Capture the cell that displays the provided text and extract its [X, Y] central coordinate. 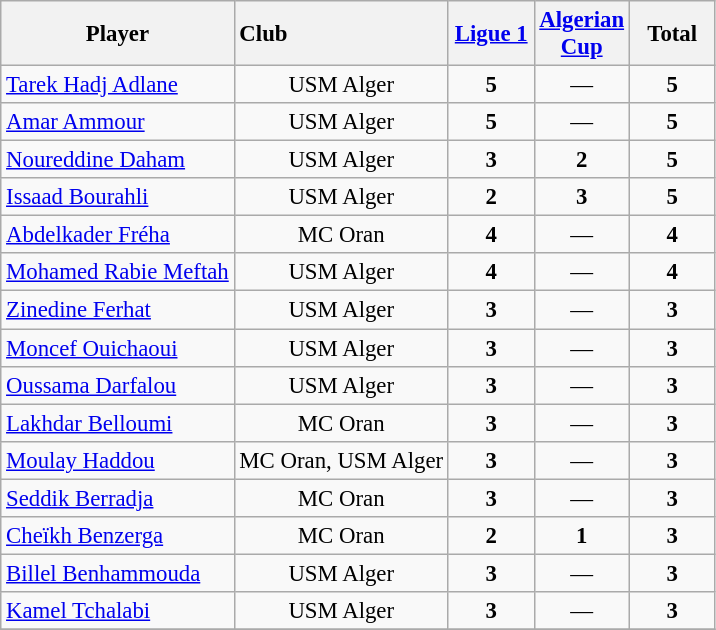
Abdelkader Fréha [118, 235]
Noureddine Daham [118, 160]
Ligue 1 [491, 34]
Player [118, 34]
Moulay Haddou [118, 460]
Oussama Darfalou [118, 385]
Amar Ammour [118, 122]
Algerian Cup [582, 34]
Moncef Ouichaoui [118, 348]
1 [582, 536]
Mohamed Rabie Meftah [118, 273]
Club [341, 34]
Lakhdar Belloumi [118, 423]
Billel Benhammouda [118, 573]
Zinedine Ferhat [118, 310]
Seddik Berradja [118, 498]
Cheïkh Benzerga [118, 536]
MC Oran, USM Alger [341, 460]
Tarek Hadj Adlane [118, 85]
Issaad Bourahli [118, 197]
Total [672, 34]
Kamel Tchalabi [118, 611]
